Scan for the cell matching the given text and deliver its [X, Y] coordinate at center. 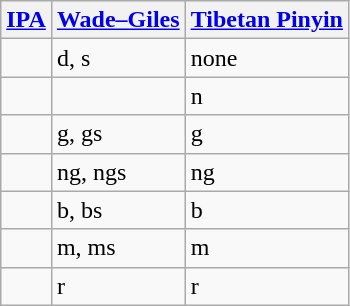
m [266, 248]
IPA [26, 20]
g, gs [118, 134]
b, bs [118, 210]
d, s [118, 58]
ng, ngs [118, 172]
g [266, 134]
n [266, 96]
Wade–Giles [118, 20]
m, ms [118, 248]
b [266, 210]
none [266, 58]
Tibetan Pinyin [266, 20]
ng [266, 172]
